Search for the cell housing the specified text and yield its [x, y] center coordinate. 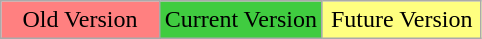
Current Version [240, 20]
Old Version [80, 20]
Future Version [401, 20]
